Return the (X, Y) coordinate for the center point of the cell that contains the specified text.  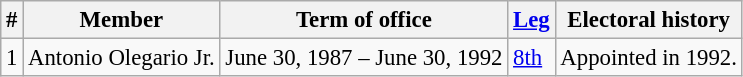
Member (122, 20)
8th (532, 58)
Leg (532, 20)
Term of office (364, 20)
# (12, 20)
1 (12, 58)
Appointed in 1992. (648, 58)
June 30, 1987 – June 30, 1992 (364, 58)
Antonio Olegario Jr. (122, 58)
Electoral history (648, 20)
